Pinpoint the cell where the given text exists, returning its (x, y) midpoint coordinate. 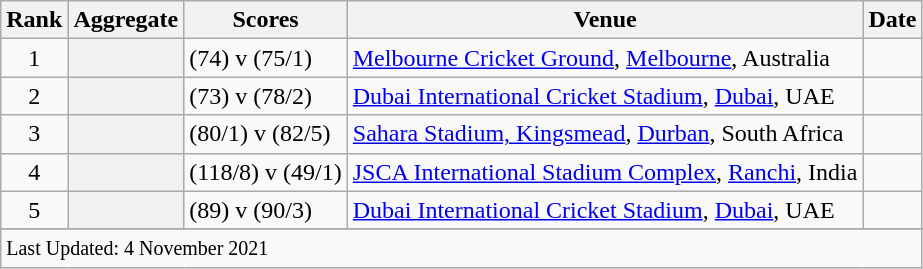
Date (892, 20)
Rank (34, 20)
Scores (266, 20)
1 (34, 58)
Last Updated: 4 November 2021 (462, 248)
Melbourne Cricket Ground, Melbourne, Australia (605, 58)
2 (34, 96)
(118/8) v (49/1) (266, 172)
(89) v (90/3) (266, 210)
JSCA International Stadium Complex, Ranchi, India (605, 172)
(73) v (78/2) (266, 96)
4 (34, 172)
Aggregate (126, 20)
(80/1) v (82/5) (266, 134)
3 (34, 134)
5 (34, 210)
Sahara Stadium, Kingsmead, Durban, South Africa (605, 134)
(74) v (75/1) (266, 58)
Venue (605, 20)
